Capture the cell that displays the provided text and extract its (X, Y) central coordinate. 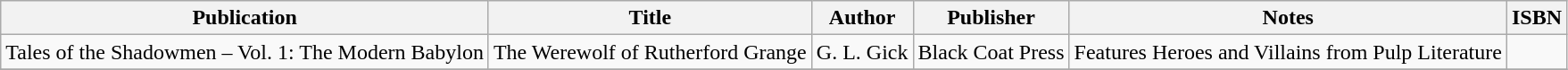
G. L. Gick (862, 52)
Notes (1288, 18)
ISBN (1537, 18)
Tales of the Shadowmen – Vol. 1: The Modern Babylon (245, 52)
Author (862, 18)
Title (650, 18)
Publication (245, 18)
The Werewolf of Rutherford Grange (650, 52)
Features Heroes and Villains from Pulp Literature (1288, 52)
Publisher (991, 18)
Black Coat Press (991, 52)
